Identify which cell holds the provided text, then report its (X, Y) central coordinate. 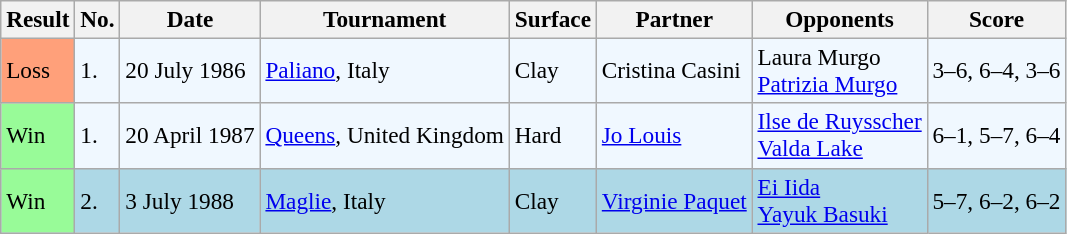
Result (38, 19)
Virginie Paquet (674, 200)
20 April 1987 (190, 136)
Opponents (840, 19)
Loss (38, 70)
No. (98, 19)
3 July 1988 (190, 200)
Ei Iida Yayuk Basuki (840, 200)
Date (190, 19)
Hard (552, 136)
Tournament (384, 19)
Ilse de Ruysscher Valda Lake (840, 136)
Cristina Casini (674, 70)
3–6, 6–4, 3–6 (996, 70)
Surface (552, 19)
Maglie, Italy (384, 200)
20 July 1986 (190, 70)
6–1, 5–7, 6–4 (996, 136)
Queens, United Kingdom (384, 136)
Score (996, 19)
5–7, 6–2, 6–2 (996, 200)
Partner (674, 19)
Jo Louis (674, 136)
Paliano, Italy (384, 70)
2. (98, 200)
Laura Murgo Patrizia Murgo (840, 70)
